Pinpoint the cell where the given text exists, returning its (X, Y) midpoint coordinate. 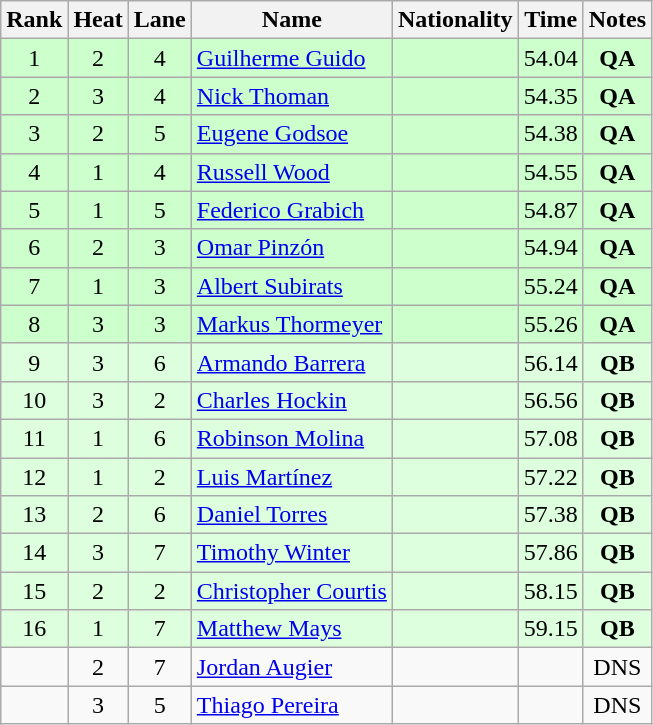
Christopher Courtis (292, 591)
13 (34, 515)
Armando Barrera (292, 362)
54.55 (550, 172)
14 (34, 553)
8 (34, 324)
Rank (34, 20)
10 (34, 400)
Guilherme Guido (292, 58)
56.56 (550, 400)
57.86 (550, 553)
Luis Martínez (292, 477)
Matthew Mays (292, 629)
Notes (617, 20)
55.26 (550, 324)
Omar Pinzón (292, 248)
Timothy Winter (292, 553)
12 (34, 477)
57.22 (550, 477)
15 (34, 591)
Heat (98, 20)
54.04 (550, 58)
59.15 (550, 629)
Nationality (455, 20)
57.38 (550, 515)
56.14 (550, 362)
16 (34, 629)
54.38 (550, 134)
Thiago Pereira (292, 705)
Eugene Godsoe (292, 134)
Russell Wood (292, 172)
Lane (160, 20)
Name (292, 20)
Charles Hockin (292, 400)
Federico Grabich (292, 210)
Time (550, 20)
Albert Subirats (292, 286)
55.24 (550, 286)
9 (34, 362)
Jordan Augier (292, 667)
54.87 (550, 210)
Daniel Torres (292, 515)
54.94 (550, 248)
Nick Thoman (292, 96)
Markus Thormeyer (292, 324)
11 (34, 438)
Robinson Molina (292, 438)
58.15 (550, 591)
54.35 (550, 96)
57.08 (550, 438)
